Capture the cell that displays the provided text and extract its (X, Y) central coordinate. 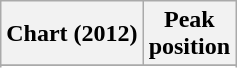
Peakposition (189, 34)
Chart (2012) (72, 34)
